Determine the [X, Y] coordinate at the center of the cell enclosing the given text.  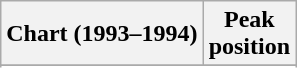
Peakposition [249, 34]
Chart (1993–1994) [102, 34]
